Determine the (x, y) coordinate at the center of the cell enclosing the given text.  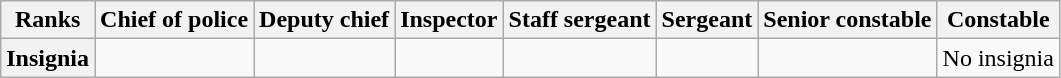
No insignia (998, 58)
Deputy chief (324, 20)
Chief of police (174, 20)
Constable (998, 20)
Insignia (48, 58)
Senior constable (848, 20)
Sergeant (707, 20)
Ranks (48, 20)
Inspector (449, 20)
Staff sergeant (580, 20)
